Provide the [X, Y] coordinate of the cell's center where the given text is located.  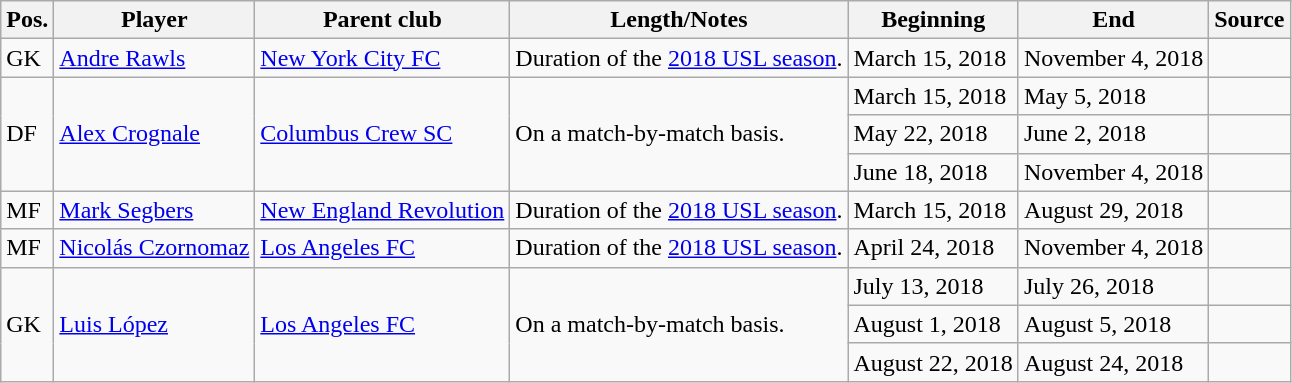
April 24, 2018 [933, 248]
August 29, 2018 [1113, 210]
July 26, 2018 [1113, 286]
July 13, 2018 [933, 286]
May 22, 2018 [933, 134]
August 24, 2018 [1113, 362]
June 18, 2018 [933, 172]
Andre Rawls [154, 58]
August 22, 2018 [933, 362]
Parent club [382, 20]
August 5, 2018 [1113, 324]
New York City FC [382, 58]
June 2, 2018 [1113, 134]
End [1113, 20]
Nicolás Czornomaz [154, 248]
Player [154, 20]
New England Revolution [382, 210]
DF [28, 134]
Source [1250, 20]
Length/Notes [679, 20]
May 5, 2018 [1113, 96]
Mark Segbers [154, 210]
Columbus Crew SC [382, 134]
Alex Crognale [154, 134]
Luis López [154, 324]
August 1, 2018 [933, 324]
Beginning [933, 20]
Pos. [28, 20]
